Detect which cell encompasses the target text, then output its [X, Y] center coordinate. 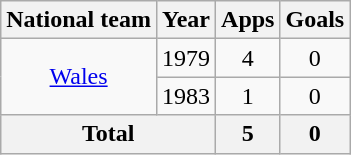
National team [79, 20]
Total [108, 134]
Apps [248, 20]
Wales [79, 77]
Goals [315, 20]
1983 [186, 96]
5 [248, 134]
Year [186, 20]
1 [248, 96]
4 [248, 58]
1979 [186, 58]
